Determine the [X, Y] coordinate at the center of the cell enclosing the given text.  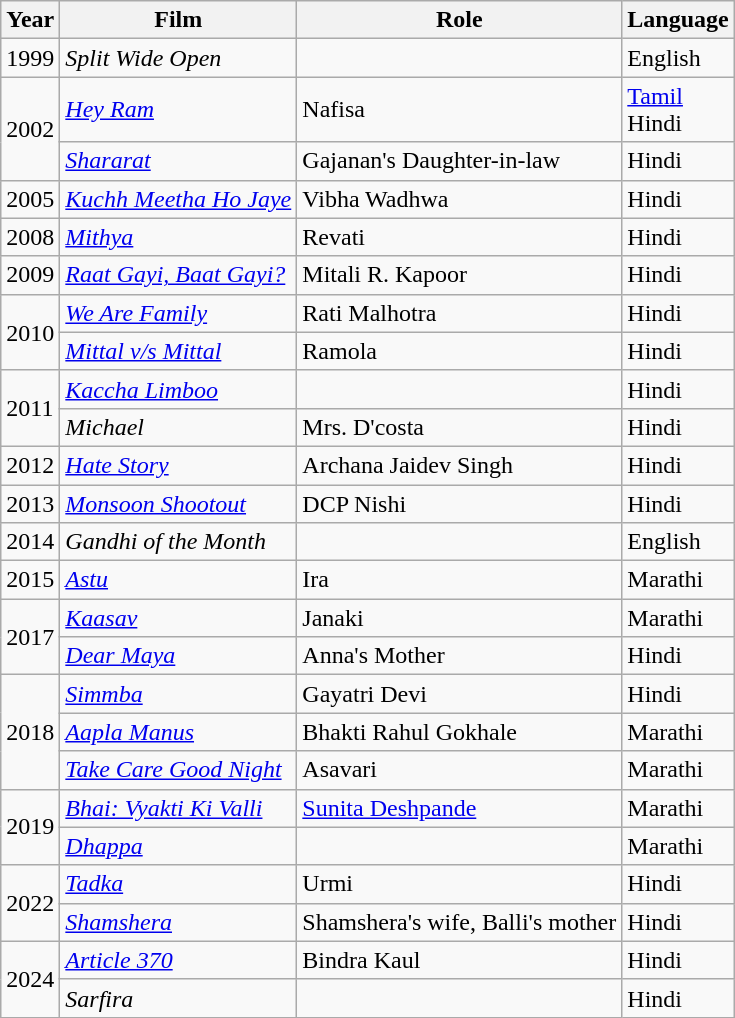
2008 [30, 237]
2017 [30, 637]
Shamshera's wife, Balli's mother [460, 922]
2011 [30, 408]
Vibha Wadhwa [460, 199]
2018 [30, 732]
Gandhi of the Month [178, 542]
Language [678, 20]
Michael [178, 427]
Year [30, 20]
Asavari [460, 770]
Mrs. D'costa [460, 427]
We Are Family [178, 313]
Gayatri Devi [460, 694]
Kuchh Meetha Ho Jaye [178, 199]
Shamshera [178, 922]
Sarfira [178, 998]
Bhai: Vyakti Ki Valli [178, 808]
Ramola [460, 351]
DCP Nishi [460, 503]
2009 [30, 275]
Role [460, 20]
Shararat [178, 161]
Aapla Manus [178, 732]
Bindra Kaul [460, 960]
Revati [460, 237]
2015 [30, 580]
Anna's Mother [460, 656]
Take Care Good Night [178, 770]
Mithya [178, 237]
Kaccha Limboo [178, 389]
Rati Malhotra [460, 313]
Split Wide Open [178, 58]
Kaasav [178, 618]
1999 [30, 58]
Dear Maya [178, 656]
2014 [30, 542]
Urmi [460, 884]
Tadka [178, 884]
Bhakti Rahul Gokhale [460, 732]
Article 370 [178, 960]
Film [178, 20]
Gajanan's Daughter-in-law [460, 161]
2022 [30, 903]
2013 [30, 503]
2024 [30, 979]
Hate Story [178, 465]
2005 [30, 199]
Astu [178, 580]
2012 [30, 465]
Ira [460, 580]
Simmba [178, 694]
2019 [30, 827]
Sunita Deshpande [460, 808]
Archana Jaidev Singh [460, 465]
Nafisa [460, 110]
Hey Ram [178, 110]
2010 [30, 332]
2002 [30, 128]
Raat Gayi, Baat Gayi? [178, 275]
TamilHindi [678, 110]
Monsoon Shootout [178, 503]
Mittal v/s Mittal [178, 351]
Janaki [460, 618]
Dhappa [178, 846]
Mitali R. Kapoor [460, 275]
